Return (x, y) of the center of cell containing provided text 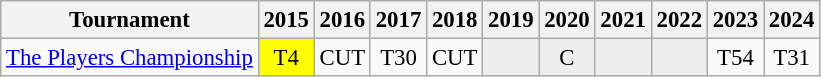
2016 (342, 20)
2023 (735, 20)
2021 (623, 20)
Tournament (130, 20)
2015 (286, 20)
T31 (792, 58)
T54 (735, 58)
T4 (286, 58)
2020 (567, 20)
The Players Championship (130, 58)
C (567, 58)
2022 (679, 20)
T30 (398, 58)
2024 (792, 20)
2019 (511, 20)
2017 (398, 20)
2018 (455, 20)
